Return [X, Y] of the center of cell containing provided text 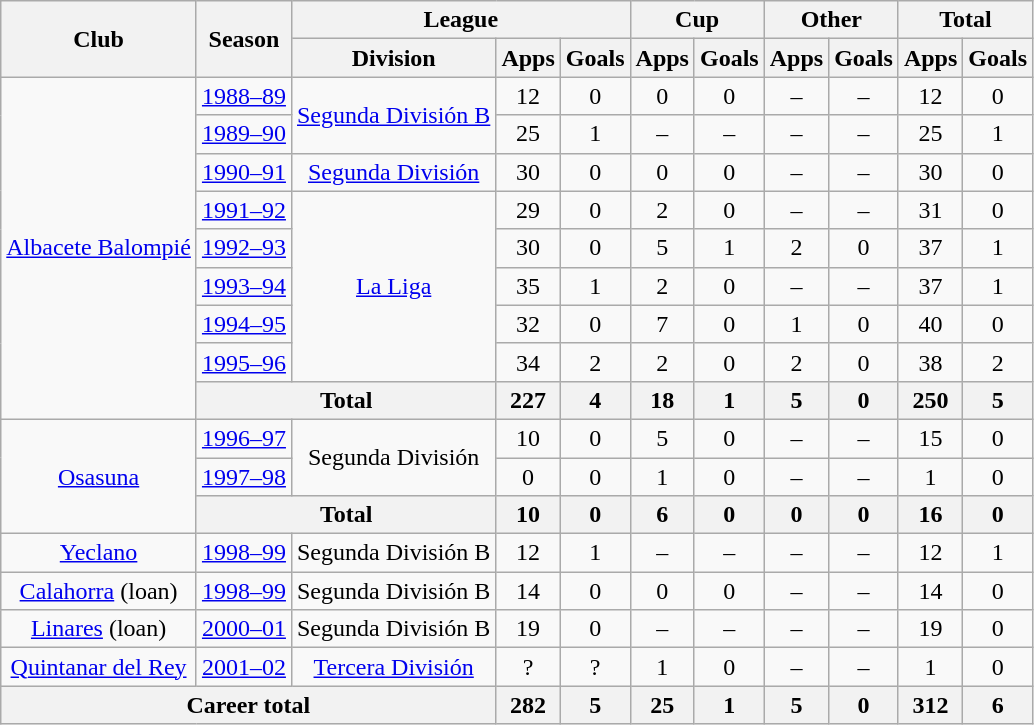
1992–93 [244, 248]
Club [99, 39]
1989–90 [244, 134]
16 [930, 515]
38 [930, 362]
Career total [248, 705]
34 [528, 362]
7 [662, 324]
Division [393, 58]
Albacete Balompié [99, 248]
227 [528, 400]
1996–97 [244, 438]
250 [930, 400]
1997–98 [244, 477]
Cup [697, 20]
1990–91 [244, 172]
40 [930, 324]
35 [528, 286]
1993–94 [244, 286]
League [460, 20]
1991–92 [244, 210]
1995–96 [244, 362]
2000–01 [244, 629]
2001–02 [244, 667]
4 [595, 400]
15 [930, 438]
31 [930, 210]
18 [662, 400]
Yeclano [99, 553]
Linares (loan) [99, 629]
Osasuna [99, 476]
Season [244, 39]
1994–95 [244, 324]
312 [930, 705]
Calahorra (loan) [99, 591]
29 [528, 210]
La Liga [393, 286]
282 [528, 705]
32 [528, 324]
Other [831, 20]
1988–89 [244, 96]
Quintanar del Rey [99, 667]
Tercera División [393, 667]
